For the text-containing cell, return its midpoint in (x, y) coordinate format. 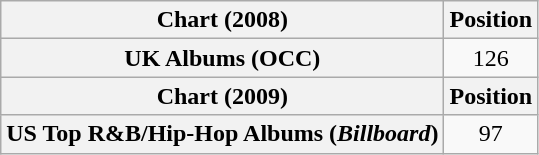
97 (491, 134)
US Top R&B/Hip-Hop Albums (Billboard) (222, 134)
Chart (2008) (222, 20)
Chart (2009) (222, 96)
UK Albums (OCC) (222, 58)
126 (491, 58)
